Find where the given text appears and provide that cell's center as (X, Y) coordinate. 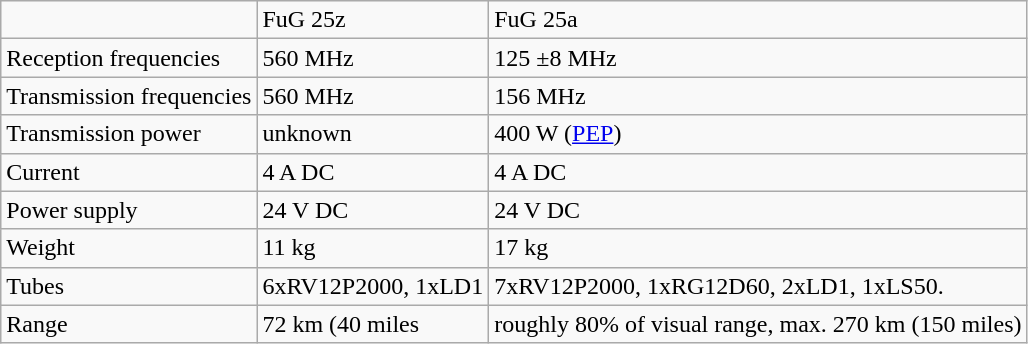
Reception frequencies (129, 58)
Transmission power (129, 134)
FuG 25z (373, 20)
125 ±8 MHz (758, 58)
72 km (40 miles (373, 324)
roughly 80% of visual range, max. 270 km (150 miles) (758, 324)
Range (129, 324)
17 kg (758, 248)
Tubes (129, 286)
11 kg (373, 248)
Weight (129, 248)
6xRV12P2000, 1xLD1 (373, 286)
7xRV12P2000, 1xRG12D60, 2xLD1, 1xLS50. (758, 286)
400 W (PEP) (758, 134)
Transmission frequencies (129, 96)
Current (129, 172)
156 MHz (758, 96)
FuG 25a (758, 20)
unknown (373, 134)
Power supply (129, 210)
